Locate the cell with the specified text and output its [X, Y] center coordinate. 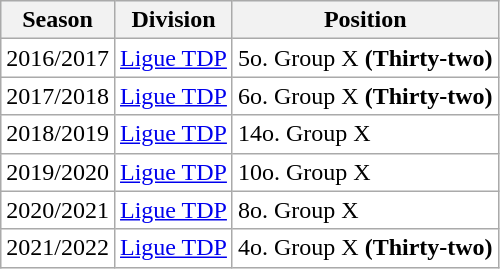
2020/2021 [58, 210]
2016/2017 [58, 58]
Position [365, 20]
14o. Group X [365, 134]
5o. Group X (Thirty-two) [365, 58]
6o. Group X (Thirty-two) [365, 96]
Season [58, 20]
2018/2019 [58, 134]
Division [173, 20]
10o. Group X [365, 172]
2019/2020 [58, 172]
4o. Group X (Thirty-two) [365, 248]
2017/2018 [58, 96]
8o. Group X [365, 210]
2021/2022 [58, 248]
